Pinpoint the cell where the given text exists, returning its [X, Y] midpoint coordinate. 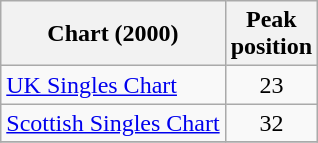
23 [271, 85]
UK Singles Chart [113, 85]
32 [271, 123]
Peakposition [271, 34]
Chart (2000) [113, 34]
Scottish Singles Chart [113, 123]
